Scan for the cell matching the given text and deliver its [X, Y] coordinate at center. 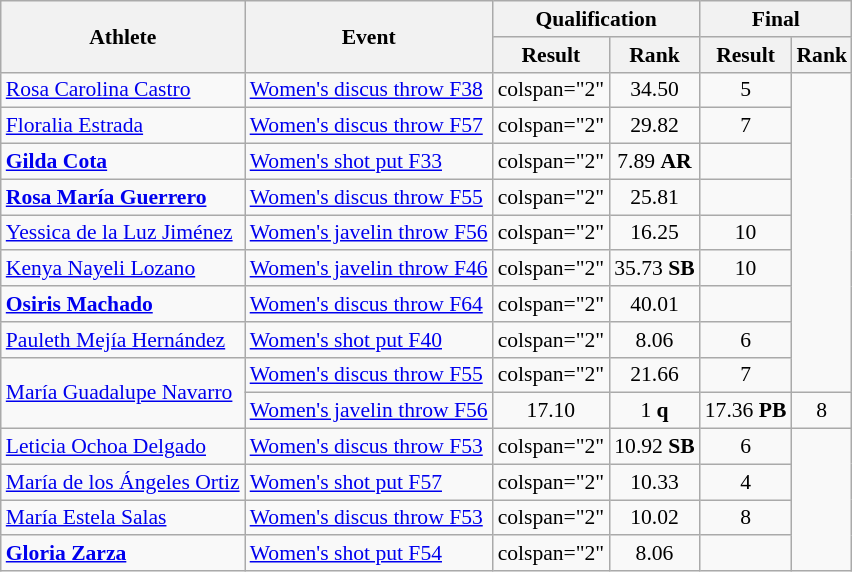
10.33 [654, 482]
25.81 [654, 197]
Rosa Carolina Castro [123, 90]
Gloria Zarza [123, 554]
5 [746, 90]
Yessica de la Luz Jiménez [123, 233]
Event [369, 36]
4 [746, 482]
Athlete [123, 36]
10.92 SB [654, 447]
Rosa María Guerrero [123, 197]
16.25 [654, 233]
Gilda Cota [123, 162]
Women's discus throw F57 [369, 126]
Women's shot put F33 [369, 162]
29.82 [654, 126]
Osiris Machado [123, 304]
Women's shot put F57 [369, 482]
Women's discus throw F38 [369, 90]
Women's javelin throw F46 [369, 269]
María Estela Salas [123, 518]
Floralia Estrada [123, 126]
34.50 [654, 90]
17.10 [552, 411]
María de los Ángeles Ortiz [123, 482]
21.66 [654, 375]
Women's discus throw F64 [369, 304]
10.02 [654, 518]
7.89 AR [654, 162]
17.36 PB [746, 411]
María Guadalupe Navarro [123, 392]
35.73 SB [654, 269]
Women's shot put F40 [369, 340]
Pauleth Mejía Hernández [123, 340]
1 q [654, 411]
Women's shot put F54 [369, 554]
Qualification [596, 19]
Kenya Nayeli Lozano [123, 269]
Leticia Ochoa Delgado [123, 447]
40.01 [654, 304]
Final [776, 19]
